Search for the cell housing the specified text and yield its [X, Y] center coordinate. 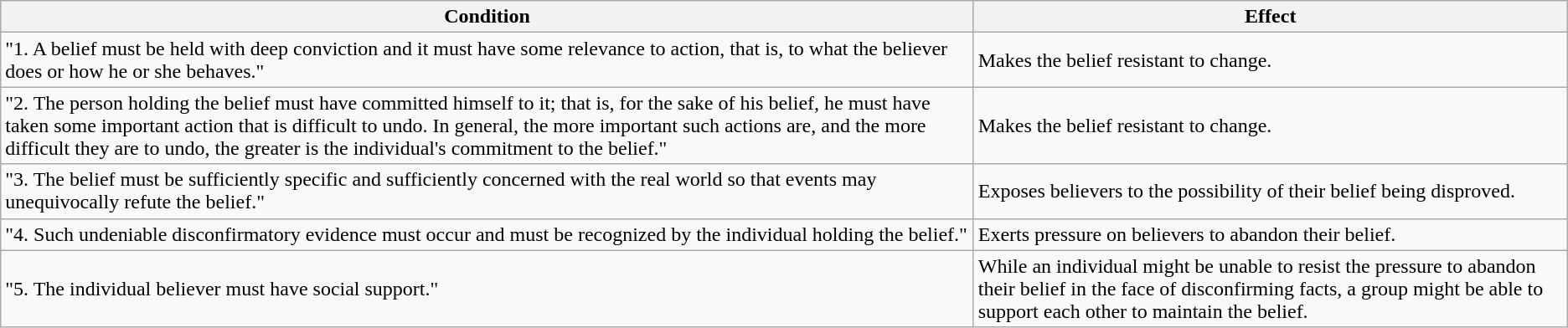
Condition [487, 17]
Effect [1270, 17]
Exerts pressure on believers to abandon their belief. [1270, 234]
"3. The belief must be sufficiently specific and sufficiently concerned with the real world so that events may unequivocally refute the belief." [487, 191]
"5. The individual believer must have social support." [487, 289]
"4. Such undeniable disconfirmatory evidence must occur and must be recognized by the individual holding the belief." [487, 234]
Exposes believers to the possibility of their belief being disproved. [1270, 191]
